Extract the [x, y] coordinate from the center of the cell holding the provided text.  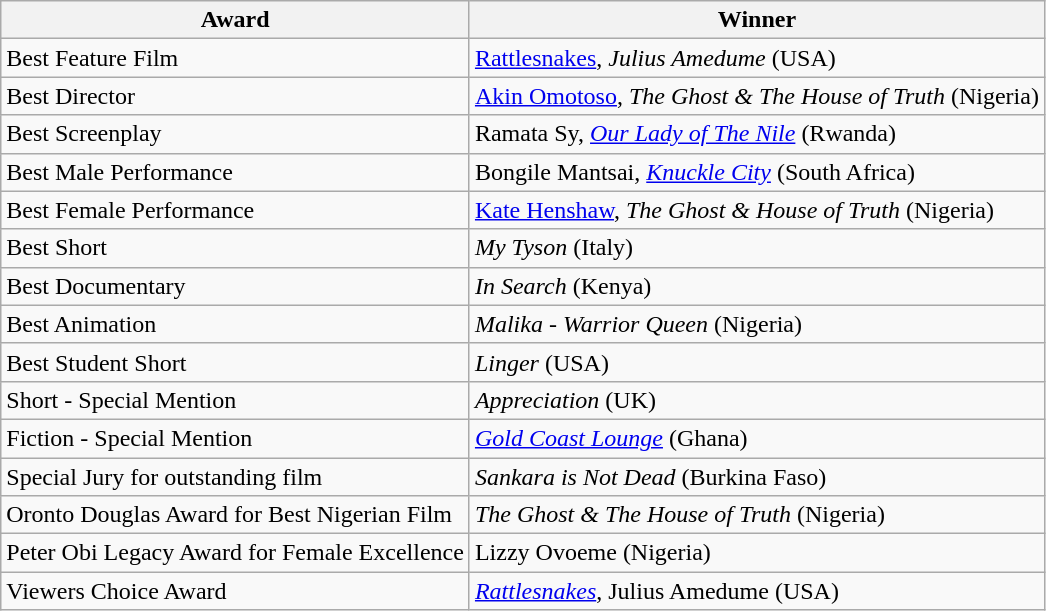
Bongile Mantsai, Knuckle City (South Africa) [756, 172]
My Tyson (Italy) [756, 248]
Oronto Douglas Award for Best Nigerian Film [236, 515]
Appreciation (UK) [756, 400]
Best Documentary [236, 286]
Special Jury for outstanding film [236, 477]
Sankara is Not Dead (Burkina Faso) [756, 477]
Linger (USA) [756, 362]
Gold Coast Lounge (Ghana) [756, 438]
Akin Omotoso, The Ghost & The House of Truth (Nigeria) [756, 96]
Best Female Performance [236, 210]
Best Feature Film [236, 58]
Best Director [236, 96]
Winner [756, 20]
Lizzy Ovoeme (Nigeria) [756, 553]
Malika - Warrior Queen (Nigeria) [756, 324]
Best Student Short [236, 362]
Ramata Sy, Our Lady of The Nile (Rwanda) [756, 134]
Peter Obi Legacy Award for Female Excellence [236, 553]
Viewers Choice Award [236, 591]
Best Short [236, 248]
Best Screenplay [236, 134]
Fiction - Special Mention [236, 438]
Best Animation [236, 324]
Short - Special Mention [236, 400]
Kate Henshaw, The Ghost & House of Truth (Nigeria) [756, 210]
In Search (Kenya) [756, 286]
The Ghost & The House of Truth (Nigeria) [756, 515]
Best Male Performance [236, 172]
Award [236, 20]
